Provide the [X, Y] coordinate of the cell's center where the given text is located.  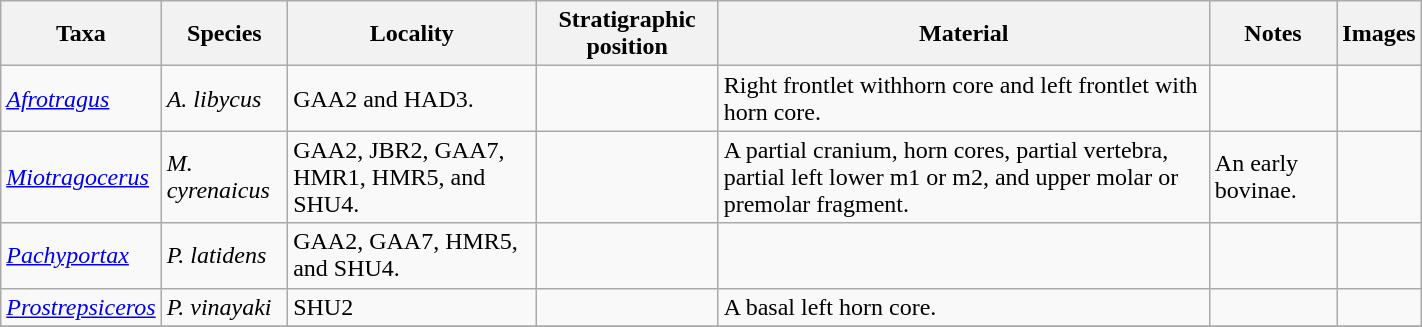
P. vinayaki [224, 307]
Right frontlet withhorn core and left frontlet with horn core. [964, 98]
Prostrepsiceros [81, 307]
An early bovinae. [1273, 177]
Material [964, 34]
GAA2 and HAD3. [412, 98]
Miotragocerus [81, 177]
Stratigraphic position [627, 34]
M. cyrenaicus [224, 177]
Pachyportax [81, 256]
Afrotragus [81, 98]
Locality [412, 34]
Species [224, 34]
Taxa [81, 34]
A. libycus [224, 98]
A basal left horn core. [964, 307]
Notes [1273, 34]
GAA2, JBR2, GAA7, HMR1, HMR5, and SHU4. [412, 177]
GAA2, GAA7, HMR5, and SHU4. [412, 256]
A partial cranium, horn cores, partial vertebra, partial left lower m1 or m2, and upper molar or premolar fragment. [964, 177]
SHU2 [412, 307]
P. latidens [224, 256]
Images [1379, 34]
